Scan for the cell matching the given text and deliver its (X, Y) coordinate at center. 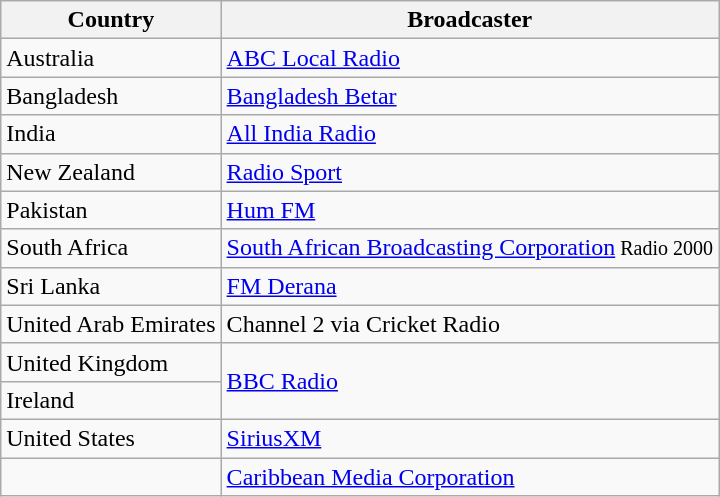
Pakistan (111, 210)
Sri Lanka (111, 286)
Ireland (111, 400)
Australia (111, 58)
United States (111, 438)
Bangladesh Betar (470, 96)
South Africa (111, 248)
BBC Radio (470, 381)
India (111, 134)
Channel 2 via Cricket Radio (470, 324)
Radio Sport (470, 172)
United Kingdom (111, 362)
South African Broadcasting Corporation Radio 2000 (470, 248)
FM Derana (470, 286)
Country (111, 20)
Broadcaster (470, 20)
New Zealand (111, 172)
Hum FM (470, 210)
SiriusXM (470, 438)
All India Radio (470, 134)
United Arab Emirates (111, 324)
ABC Local Radio (470, 58)
Bangladesh (111, 96)
Caribbean Media Corporation (470, 477)
